Detect which cell encompasses the target text, then output its (x, y) center coordinate. 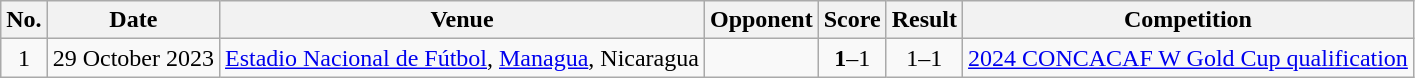
2024 CONCACAF W Gold Cup qualification (1188, 58)
Date (133, 20)
Opponent (761, 20)
29 October 2023 (133, 58)
No. (24, 20)
1 (24, 58)
Estadio Nacional de Fútbol, Managua, Nicaragua (462, 58)
Score (852, 20)
Result (924, 20)
Competition (1188, 20)
Venue (462, 20)
